Return (X, Y) of the center of cell containing provided text 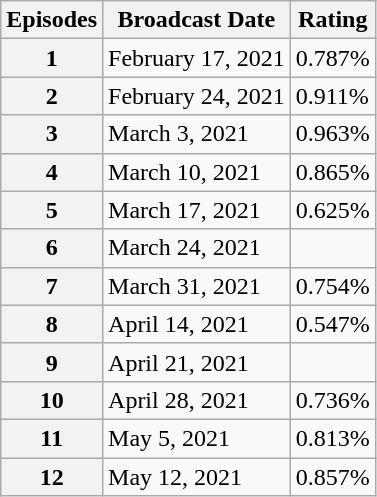
2 (52, 96)
March 24, 2021 (197, 248)
Rating (332, 20)
4 (52, 172)
0.625% (332, 210)
10 (52, 400)
0.865% (332, 172)
Episodes (52, 20)
February 24, 2021 (197, 96)
6 (52, 248)
7 (52, 286)
3 (52, 134)
12 (52, 477)
8 (52, 324)
May 12, 2021 (197, 477)
March 3, 2021 (197, 134)
0.911% (332, 96)
May 5, 2021 (197, 438)
March 17, 2021 (197, 210)
0.857% (332, 477)
April 21, 2021 (197, 362)
February 17, 2021 (197, 58)
0.787% (332, 58)
1 (52, 58)
11 (52, 438)
0.754% (332, 286)
0.963% (332, 134)
5 (52, 210)
0.813% (332, 438)
March 31, 2021 (197, 286)
April 28, 2021 (197, 400)
Broadcast Date (197, 20)
April 14, 2021 (197, 324)
9 (52, 362)
March 10, 2021 (197, 172)
0.547% (332, 324)
0.736% (332, 400)
